Output the [X, Y] coordinate of the center of the cell containing the given text.  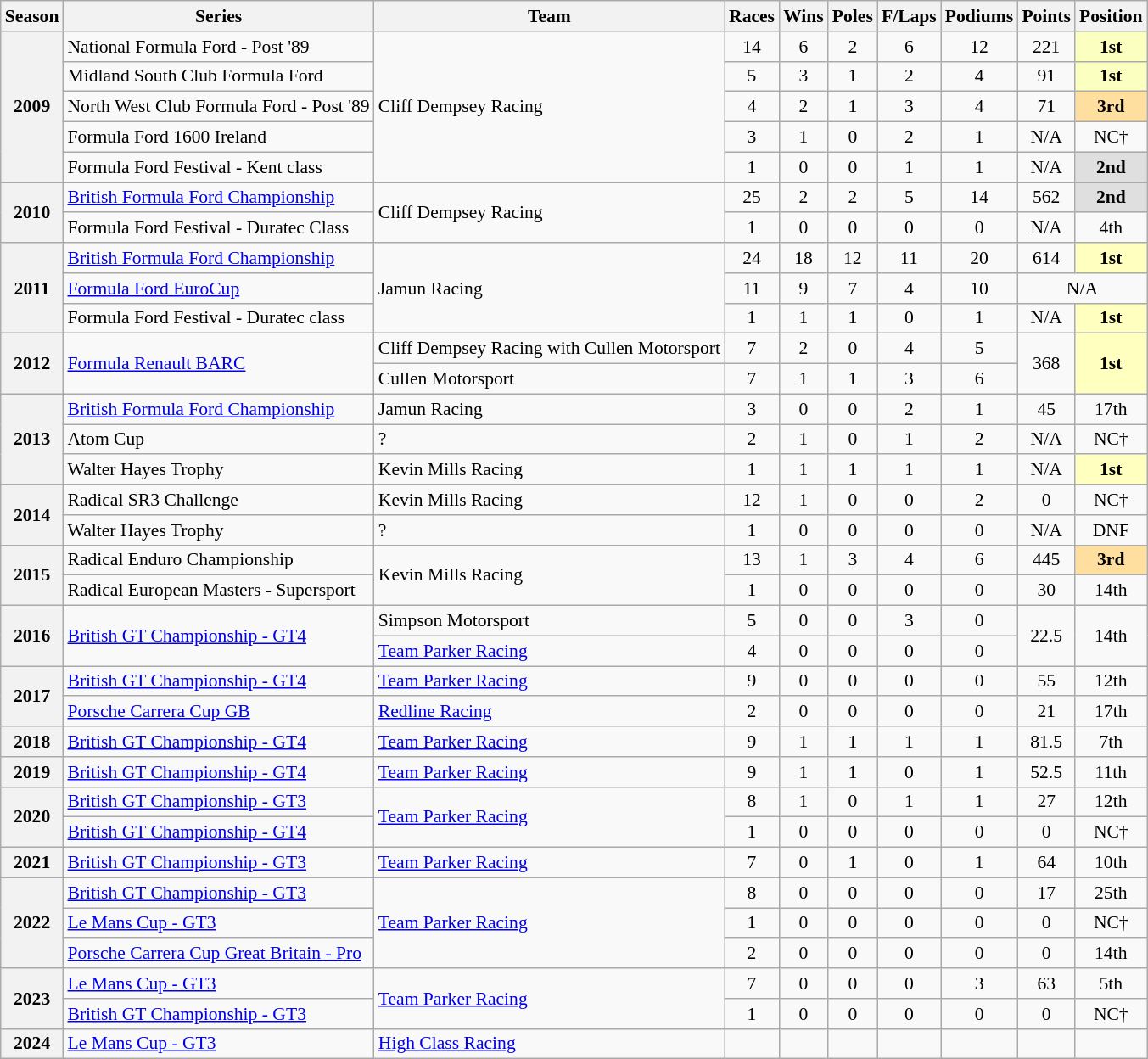
Porsche Carrera Cup Great Britain - Pro [218, 954]
81.5 [1046, 742]
Formula Ford Festival - Kent class [218, 167]
18 [804, 258]
27 [1046, 802]
21 [1046, 712]
Points [1046, 16]
2022 [32, 923]
Atom Cup [218, 440]
Poles [853, 16]
Team [550, 16]
Midland South Club Formula Ford [218, 76]
30 [1046, 591]
2019 [32, 772]
10 [979, 289]
2016 [32, 636]
Formula Ford EuroCup [218, 289]
55 [1046, 681]
2011 [32, 289]
562 [1046, 198]
614 [1046, 258]
63 [1046, 983]
445 [1046, 560]
Series [218, 16]
2014 [32, 514]
2012 [32, 363]
2013 [32, 440]
20 [979, 258]
Races [752, 16]
2018 [32, 742]
Formula Ford 1600 Ireland [218, 137]
11th [1111, 772]
Formula Ford Festival - Duratec class [218, 318]
4th [1111, 228]
Cliff Dempsey Racing with Cullen Motorsport [550, 349]
High Class Racing [550, 1044]
Position [1111, 16]
22.5 [1046, 636]
368 [1046, 363]
2021 [32, 863]
13 [752, 560]
Radical SR3 Challenge [218, 500]
Porsche Carrera Cup GB [218, 712]
DNF [1111, 530]
2017 [32, 696]
Wins [804, 16]
91 [1046, 76]
Cullen Motorsport [550, 379]
45 [1046, 409]
2023 [32, 998]
F/Laps [910, 16]
2024 [32, 1044]
Radical Enduro Championship [218, 560]
25 [752, 198]
Radical European Masters - Supersport [218, 591]
Simpson Motorsport [550, 621]
52.5 [1046, 772]
Formula Ford Festival - Duratec Class [218, 228]
2010 [32, 212]
64 [1046, 863]
Season [32, 16]
221 [1046, 47]
7th [1111, 742]
Formula Renault BARC [218, 363]
24 [752, 258]
17 [1046, 893]
25th [1111, 893]
5th [1111, 983]
Redline Racing [550, 712]
Podiums [979, 16]
North West Club Formula Ford - Post '89 [218, 107]
National Formula Ford - Post '89 [218, 47]
2009 [32, 107]
2020 [32, 816]
71 [1046, 107]
2015 [32, 575]
10th [1111, 863]
